For the text-containing cell, return its midpoint in (X, Y) coordinate format. 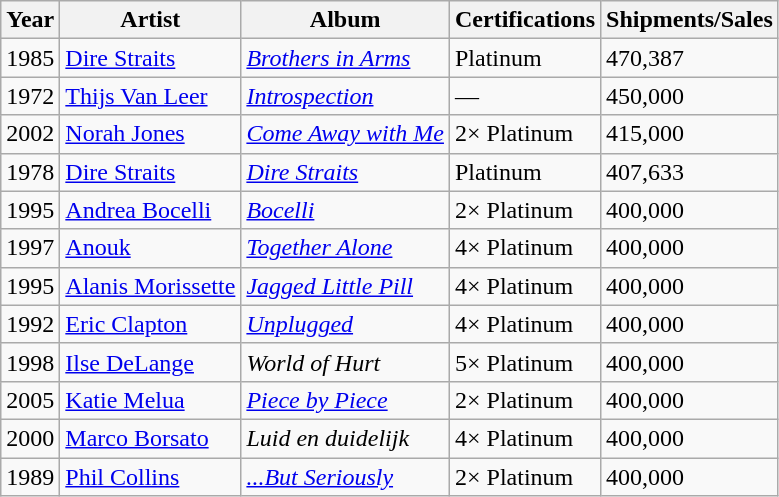
Unplugged (346, 324)
Bocelli (346, 210)
Year (30, 20)
415,000 (690, 134)
Andrea Bocelli (150, 210)
1978 (30, 172)
Piece by Piece (346, 400)
407,633 (690, 172)
Norah Jones (150, 134)
Ilse DeLange (150, 362)
World of Hurt (346, 362)
470,387 (690, 58)
1989 (30, 477)
Anouk (150, 248)
Jagged Little Pill (346, 286)
Shipments/Sales (690, 20)
Together Alone (346, 248)
Katie Melua (150, 400)
Certifications (524, 20)
1998 (30, 362)
450,000 (690, 96)
5× Platinum (524, 362)
Luid en duidelijk (346, 438)
1997 (30, 248)
1985 (30, 58)
Eric Clapton (150, 324)
Brothers in Arms (346, 58)
Thijs Van Leer (150, 96)
Album (346, 20)
Come Away with Me (346, 134)
1992 (30, 324)
1972 (30, 96)
2002 (30, 134)
Artist (150, 20)
Alanis Morissette (150, 286)
2005 (30, 400)
— (524, 96)
...But Seriously (346, 477)
Introspection (346, 96)
Marco Borsato (150, 438)
Phil Collins (150, 477)
2000 (30, 438)
